Locate the cell with the specified text and output its (x, y) center coordinate. 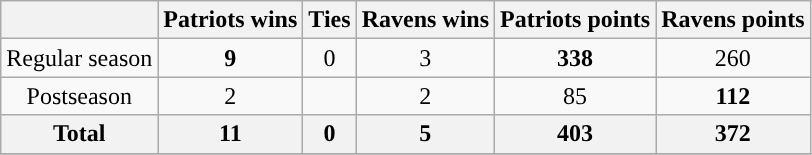
403 (576, 134)
Regular season (80, 58)
Total (80, 134)
5 (425, 134)
338 (576, 58)
112 (733, 96)
Patriots points (576, 20)
372 (733, 134)
Ravens wins (425, 20)
9 (230, 58)
Ties (330, 20)
85 (576, 96)
260 (733, 58)
3 (425, 58)
Ravens points (733, 20)
11 (230, 134)
Patriots wins (230, 20)
Postseason (80, 96)
